Pinpoint the cell where the given text exists, returning its (x, y) midpoint coordinate. 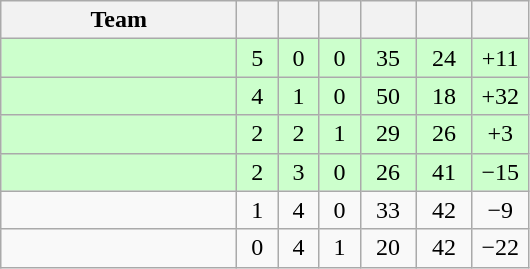
20 (388, 248)
+32 (500, 96)
41 (444, 172)
+3 (500, 134)
3 (298, 172)
+11 (500, 58)
35 (388, 58)
29 (388, 134)
50 (388, 96)
−9 (500, 210)
−15 (500, 172)
24 (444, 58)
−22 (500, 248)
Team (119, 20)
5 (258, 58)
18 (444, 96)
33 (388, 210)
